Find where the given text appears and provide that cell's center as (x, y) coordinate. 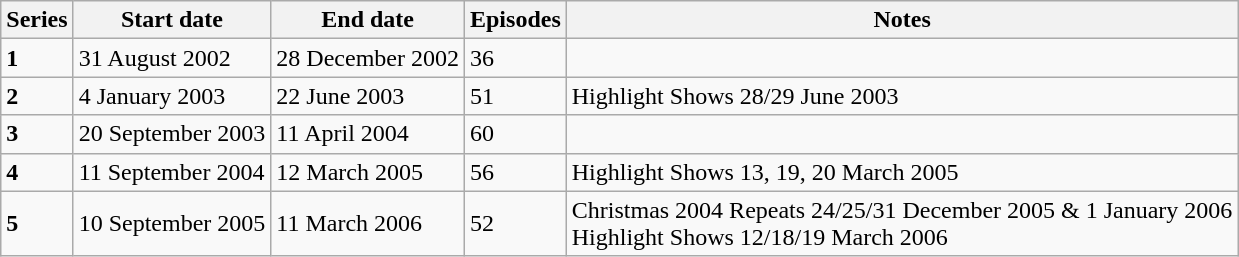
11 March 2006 (368, 224)
36 (515, 58)
1 (37, 58)
Highlight Shows 13, 19, 20 March 2005 (902, 172)
10 September 2005 (172, 224)
11 April 2004 (368, 134)
20 September 2003 (172, 134)
Start date (172, 20)
Episodes (515, 20)
Highlight Shows 28/29 June 2003 (902, 96)
28 December 2002 (368, 58)
Christmas 2004 Repeats 24/25/31 December 2005 & 1 January 2006Highlight Shows 12/18/19 March 2006 (902, 224)
Notes (902, 20)
56 (515, 172)
12 March 2005 (368, 172)
4 (37, 172)
2 (37, 96)
11 September 2004 (172, 172)
51 (515, 96)
End date (368, 20)
Series (37, 20)
22 June 2003 (368, 96)
60 (515, 134)
52 (515, 224)
31 August 2002 (172, 58)
4 January 2003 (172, 96)
5 (37, 224)
3 (37, 134)
